Return [x, y] of the center of cell containing provided text 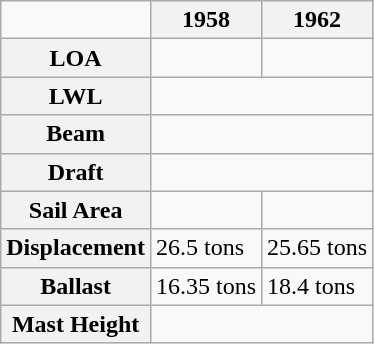
Mast Height [76, 324]
Displacement [76, 248]
1958 [206, 20]
1962 [318, 20]
Draft [76, 172]
Sail Area [76, 210]
Beam [76, 134]
LWL [76, 96]
Ballast [76, 286]
25.65 tons [318, 248]
18.4 tons [318, 286]
16.35 tons [206, 286]
LOA [76, 58]
26.5 tons [206, 248]
